Output the (x, y) coordinate of the center of the cell containing the given text.  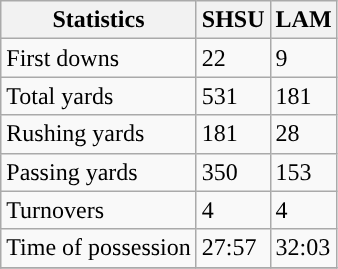
LAM (304, 20)
Passing yards (99, 172)
531 (233, 96)
Statistics (99, 20)
Turnovers (99, 210)
350 (233, 172)
22 (233, 58)
153 (304, 172)
9 (304, 58)
Rushing yards (99, 134)
32:03 (304, 248)
Total yards (99, 96)
27:57 (233, 248)
SHSU (233, 20)
28 (304, 134)
First downs (99, 58)
Time of possession (99, 248)
